Determine the [X, Y] coordinate at the center of the cell enclosing the given text.  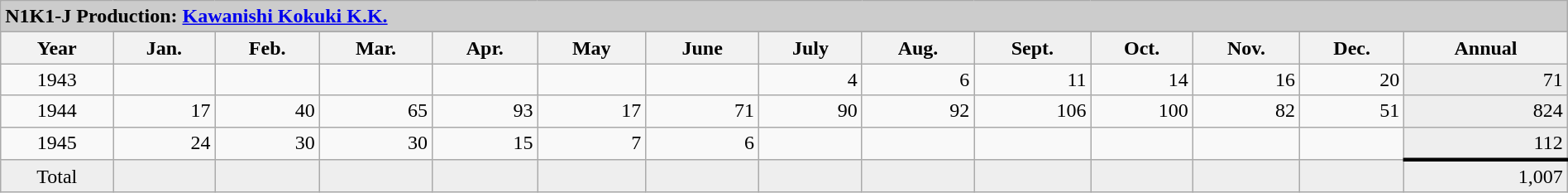
100 [1141, 111]
7 [592, 143]
Feb. [267, 48]
Apr. [485, 48]
40 [267, 111]
1,007 [1485, 176]
24 [164, 143]
1943 [57, 80]
4 [810, 80]
14 [1141, 80]
82 [1245, 111]
112 [1485, 143]
92 [918, 111]
106 [1032, 111]
51 [1352, 111]
N1K1-J Production: Kawanishi Kokuki K.K. [784, 17]
Dec. [1352, 48]
20 [1352, 80]
Year [57, 48]
Aug. [918, 48]
15 [485, 143]
June [703, 48]
Jan. [164, 48]
Annual [1485, 48]
Oct. [1141, 48]
Mar. [375, 48]
Nov. [1245, 48]
11 [1032, 80]
July [810, 48]
Sept. [1032, 48]
824 [1485, 111]
16 [1245, 80]
1944 [57, 111]
May [592, 48]
93 [485, 111]
65 [375, 111]
Total [57, 176]
1945 [57, 143]
90 [810, 111]
